Locate the cell with the specified text and output its (X, Y) center coordinate. 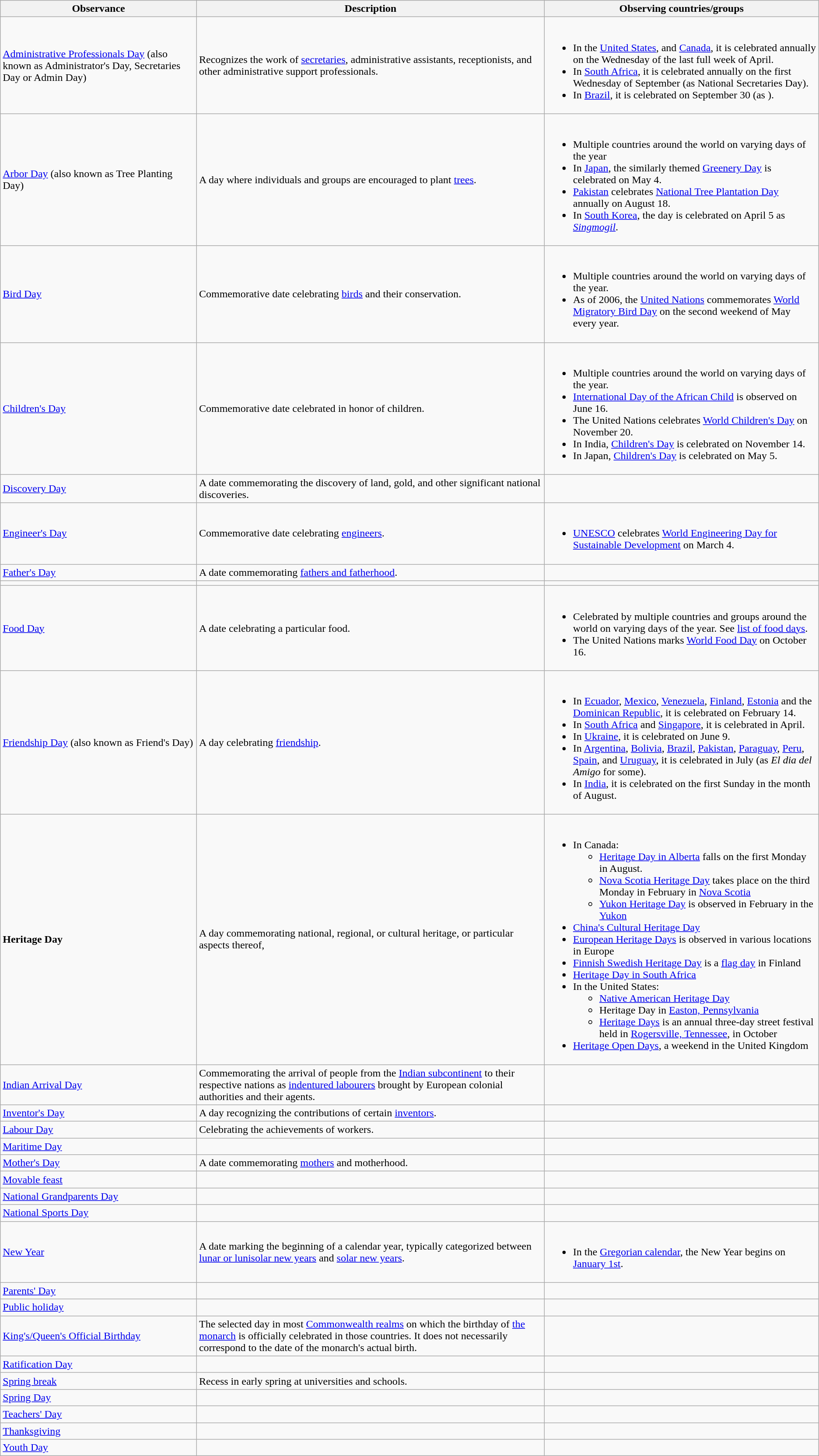
Description (370, 9)
Movable feast (99, 1180)
Public holiday (99, 1307)
A day celebrating friendship. (370, 742)
Administrative Professionals Day (also known as Administrator's Day, Secretaries Day or Admin Day) (99, 66)
Maritime Day (99, 1146)
Recess in early spring at universities and schools. (370, 1381)
A date commemorating mothers and motherhood. (370, 1163)
Ratification Day (99, 1364)
A date celebrating a particular food. (370, 628)
A date commemorating the discovery of land, gold, and other significant national discoveries. (370, 489)
King's/Queen's Official Birthday (99, 1336)
A date marking the beginning of a calendar year, typically categorized between lunar or lunisolar new years and solar new years. (370, 1252)
Parents' Day (99, 1291)
Discovery Day (99, 489)
Celebrating the achievements of workers. (370, 1130)
Labour Day (99, 1130)
Teachers' Day (99, 1414)
Arbor Day (also known as Tree Planting Day) (99, 180)
National Grandparents Day (99, 1196)
Friendship Day (also known as Friend's Day) (99, 742)
Father's Day (99, 572)
New Year (99, 1252)
A day recognizing the contributions of certain inventors. (370, 1113)
A day commemorating national, regional, or cultural heritage, or particular aspects thereof, (370, 939)
In the Gregorian calendar, the New Year begins on January 1st. (682, 1252)
Commemorative date celebrating engineers. (370, 533)
Recognizes the work of secretaries, administrative assistants, receptionists, and other administrative support professionals. (370, 66)
Observing countries/groups (682, 9)
Spring break (99, 1381)
Bird Day (99, 294)
Youth Day (99, 1448)
Observance (99, 9)
A day where individuals and groups are encouraged to plant trees. (370, 180)
Food Day (99, 628)
A date commemorating fathers and fatherhood. (370, 572)
Mother's Day (99, 1163)
Inventor's Day (99, 1113)
Children's Day (99, 408)
Heritage Day (99, 939)
Engineer's Day (99, 533)
Commemorative date celebrating birds and their conservation. (370, 294)
Commemorative date celebrated in honor of children. (370, 408)
Thanksgiving (99, 1431)
Indian Arrival Day (99, 1084)
UNESCO celebrates World Engineering Day for Sustainable Development on March 4. (682, 533)
Spring Day (99, 1397)
National Sports Day (99, 1213)
